Detect which cell encompasses the target text, then output its [x, y] center coordinate. 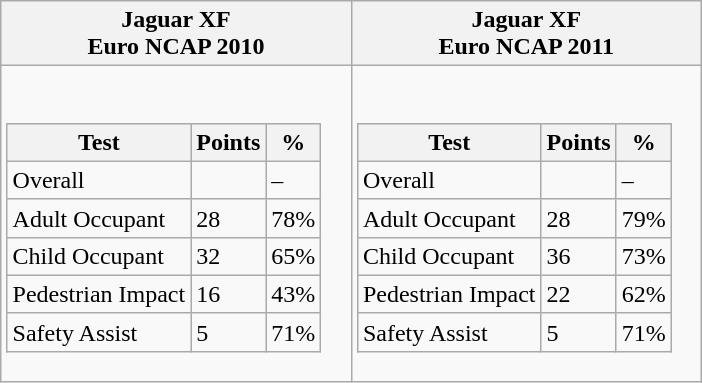
36 [578, 256]
79% [644, 218]
73% [644, 256]
16 [228, 294]
43% [294, 294]
62% [644, 294]
65% [294, 256]
Jaguar XFEuro NCAP 2010 [176, 34]
22 [578, 294]
Jaguar XFEuro NCAP 2011 [526, 34]
Test Points % Overall – Adult Occupant 28 79% Child Occupant 36 73% Pedestrian Impact 22 62% Safety Assist 5 71% [526, 224]
78% [294, 218]
Test Points % Overall – Adult Occupant 28 78% Child Occupant 32 65% Pedestrian Impact 16 43% Safety Assist 5 71% [176, 224]
32 [228, 256]
